Extract the (x, y) coordinate from the center of the cell holding the provided text.  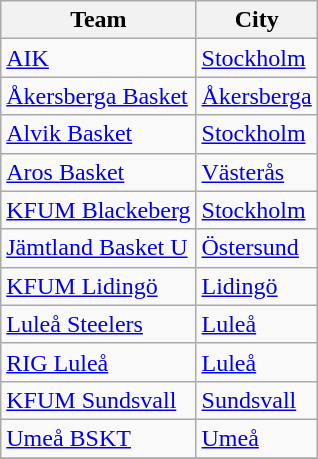
Luleå Steelers (98, 324)
KFUM Lidingö (98, 286)
City (256, 20)
Åkersberga Basket (98, 96)
Västerås (256, 172)
Östersund (256, 248)
Alvik Basket (98, 134)
Umeå BSKT (98, 438)
Aros Basket (98, 172)
Team (98, 20)
Jämtland Basket U (98, 248)
KFUM Sundsvall (98, 400)
Umeå (256, 438)
AIK (98, 58)
Sundsvall (256, 400)
RIG Luleå (98, 362)
Åkersberga (256, 96)
Lidingö (256, 286)
KFUM Blackeberg (98, 210)
